Scan for the cell matching the given text and deliver its (x, y) coordinate at center. 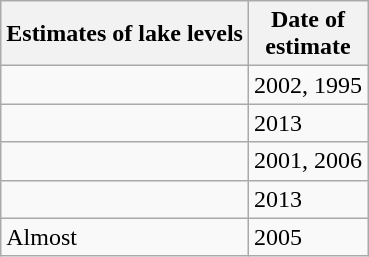
Date ofestimate (308, 34)
2002, 1995 (308, 85)
Almost (125, 237)
Estimates of lake levels (125, 34)
2001, 2006 (308, 161)
2005 (308, 237)
